Determine the [X, Y] coordinate at the center of the cell enclosing the given text.  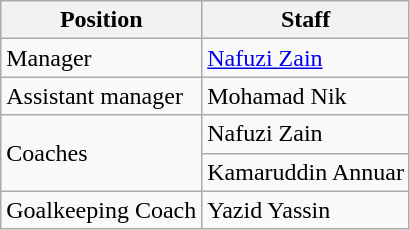
Yazid Yassin [306, 210]
Manager [102, 58]
Position [102, 20]
Staff [306, 20]
Assistant manager [102, 96]
Mohamad Nik [306, 96]
Coaches [102, 153]
Goalkeeping Coach [102, 210]
Kamaruddin Annuar [306, 172]
